Pinpoint the cell where the given text exists, returning its [X, Y] midpoint coordinate. 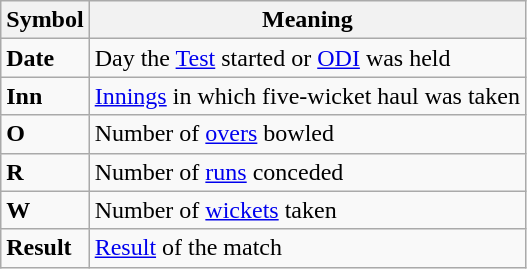
Result [45, 248]
Date [45, 58]
Symbol [45, 20]
Number of overs bowled [307, 134]
W [45, 210]
Number of wickets taken [307, 210]
Innings in which five-wicket haul was taken [307, 96]
Day the Test started or ODI was held [307, 58]
R [45, 172]
Number of runs conceded [307, 172]
Result of the match [307, 248]
Meaning [307, 20]
Inn [45, 96]
O [45, 134]
